Extract the [X, Y] coordinate from the center of the cell holding the provided text.  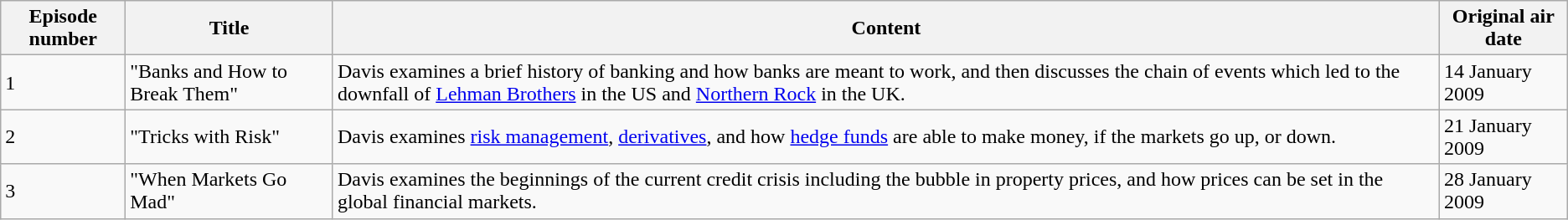
2 [64, 137]
21 January 2009 [1503, 137]
Original air date [1503, 28]
28 January 2009 [1503, 191]
Davis examines risk management, derivatives, and how hedge funds are able to make money, if the markets go up, or down. [886, 137]
"When Markets Go Mad" [230, 191]
Content [886, 28]
"Banks and How to Break Them" [230, 82]
Episode number [64, 28]
Title [230, 28]
"Tricks with Risk" [230, 137]
14 January 2009 [1503, 82]
3 [64, 191]
1 [64, 82]
